Return the [x, y] coordinate for the center point of the cell that contains the specified text.  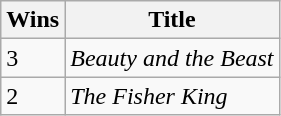
The Fisher King [172, 96]
Beauty and the Beast [172, 58]
Title [172, 20]
2 [33, 96]
Wins [33, 20]
3 [33, 58]
